Detect which cell encompasses the target text, then output its (X, Y) center coordinate. 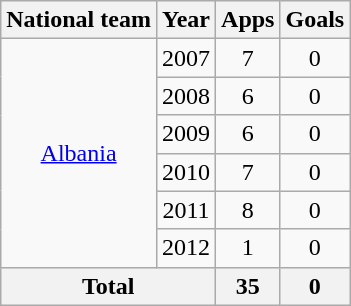
8 (248, 210)
1 (248, 248)
35 (248, 286)
2012 (186, 248)
2010 (186, 172)
Goals (315, 20)
2007 (186, 58)
2011 (186, 210)
Year (186, 20)
2008 (186, 96)
Total (108, 286)
Albania (79, 153)
Apps (248, 20)
2009 (186, 134)
National team (79, 20)
